Scan for the cell matching the given text and deliver its (x, y) coordinate at center. 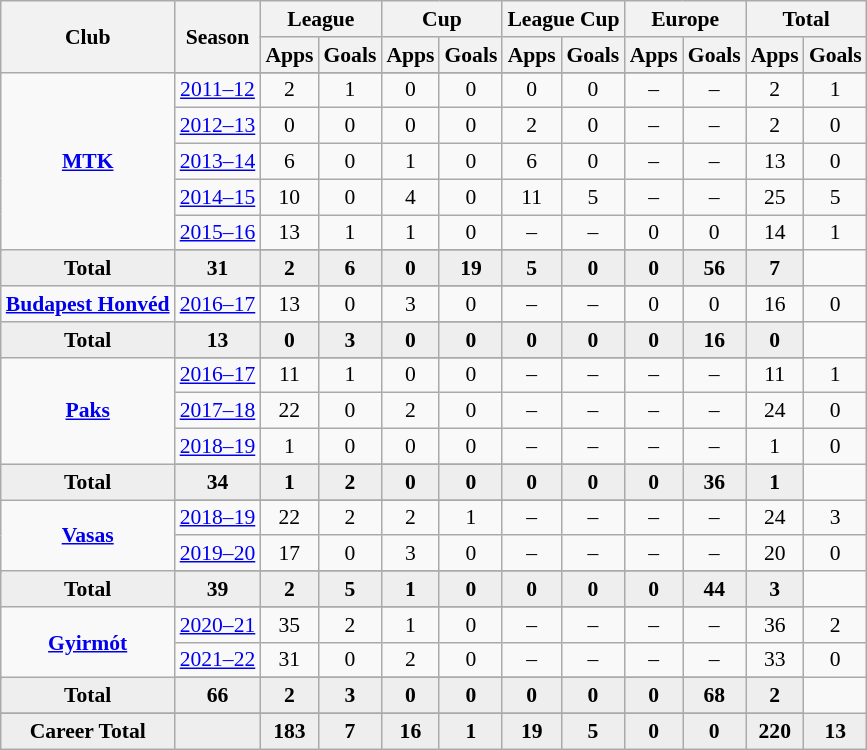
League (320, 19)
14 (775, 233)
Club (88, 36)
4 (410, 197)
2020–21 (218, 625)
Career Total (88, 732)
34 (218, 482)
20 (775, 554)
2011–12 (218, 90)
2019–20 (218, 554)
56 (714, 269)
17 (289, 554)
44 (714, 589)
25 (775, 197)
Cup (442, 19)
68 (714, 696)
Season (218, 36)
220 (775, 732)
Gyirmót (88, 642)
66 (218, 696)
Budapest Honvéd (88, 304)
2017–18 (218, 411)
35 (289, 625)
33 (775, 660)
Europe (686, 19)
MTK (88, 161)
Vasas (88, 536)
2012–13 (218, 126)
39 (218, 589)
2021–22 (218, 660)
2014–15 (218, 197)
183 (289, 732)
10 (289, 197)
2013–14 (218, 162)
Paks (88, 410)
League Cup (563, 19)
2015–16 (218, 233)
